Identify which cell holds the provided text, then report its (X, Y) central coordinate. 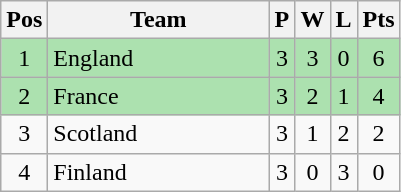
Scotland (158, 134)
W (312, 20)
Finland (158, 172)
P (282, 20)
6 (378, 58)
France (158, 96)
L (344, 20)
Pts (378, 20)
Pos (24, 20)
Team (158, 20)
England (158, 58)
